Scan for the cell matching the given text and deliver its [x, y] coordinate at center. 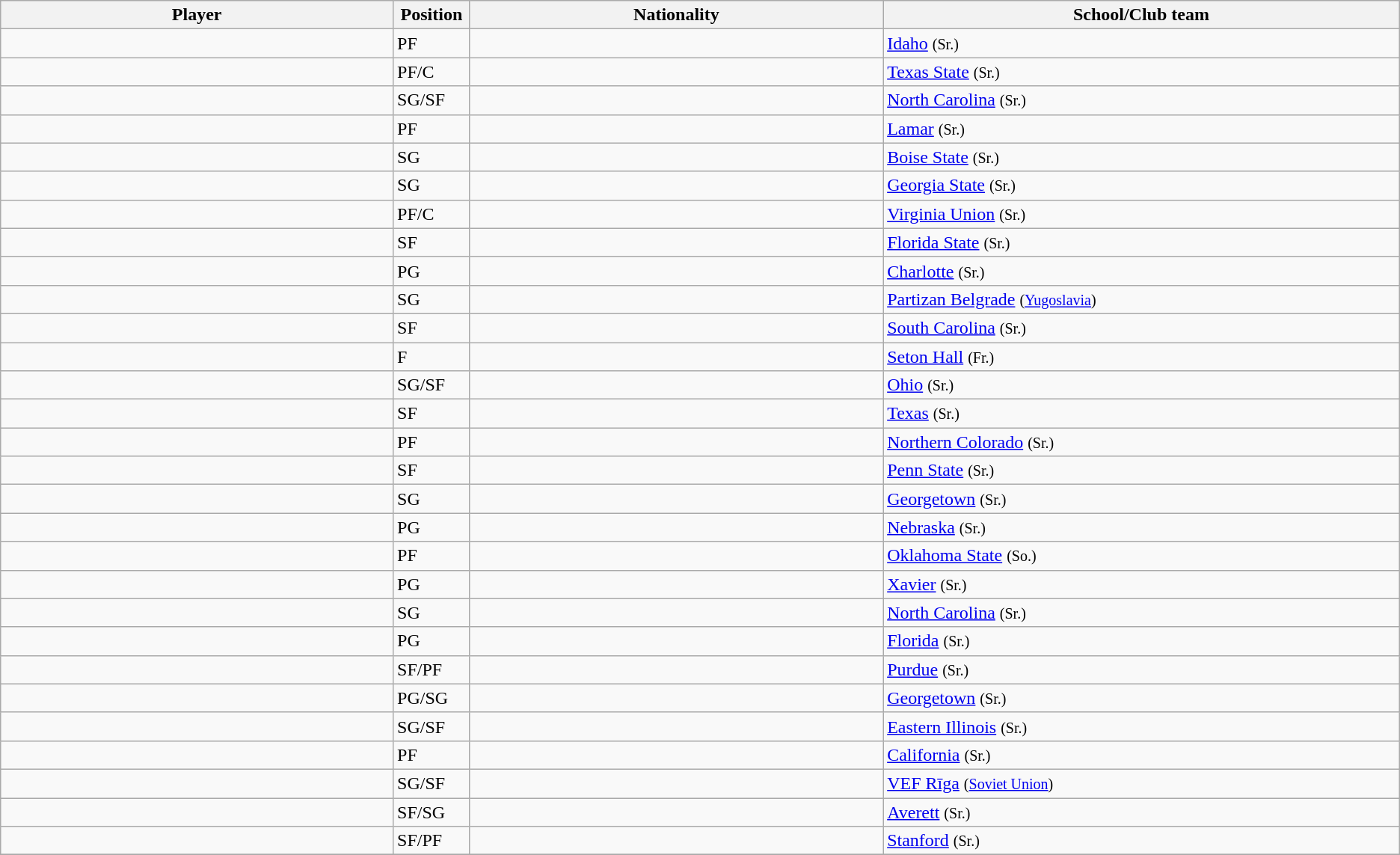
Texas (Sr.) [1141, 414]
Partizan Belgrade (Yugoslavia) [1141, 299]
Virginia Union (Sr.) [1141, 214]
Stanford (Sr.) [1141, 841]
California (Sr.) [1141, 755]
Eastern Illinois (Sr.) [1141, 726]
Nebraska (Sr.) [1141, 527]
Boise State (Sr.) [1141, 157]
Texas State (Sr.) [1141, 72]
Purdue (Sr.) [1141, 669]
Position [432, 15]
Player [197, 15]
Florida State (Sr.) [1141, 242]
PG/SG [432, 698]
SF/SG [432, 812]
Georgia State (Sr.) [1141, 186]
Nationality [676, 15]
School/Club team [1141, 15]
Oklahoma State (So.) [1141, 556]
South Carolina (Sr.) [1141, 328]
Averett (Sr.) [1141, 812]
Ohio (Sr.) [1141, 385]
Lamar (Sr.) [1141, 129]
Idaho (Sr.) [1141, 43]
Northern Colorado (Sr.) [1141, 442]
Penn State (Sr.) [1141, 471]
Charlotte (Sr.) [1141, 271]
Seton Hall (Fr.) [1141, 357]
Xavier (Sr.) [1141, 584]
F [432, 357]
VEF Rīga (Soviet Union) [1141, 783]
Florida (Sr.) [1141, 641]
